Pinpoint the cell where the given text exists, returning its (X, Y) midpoint coordinate. 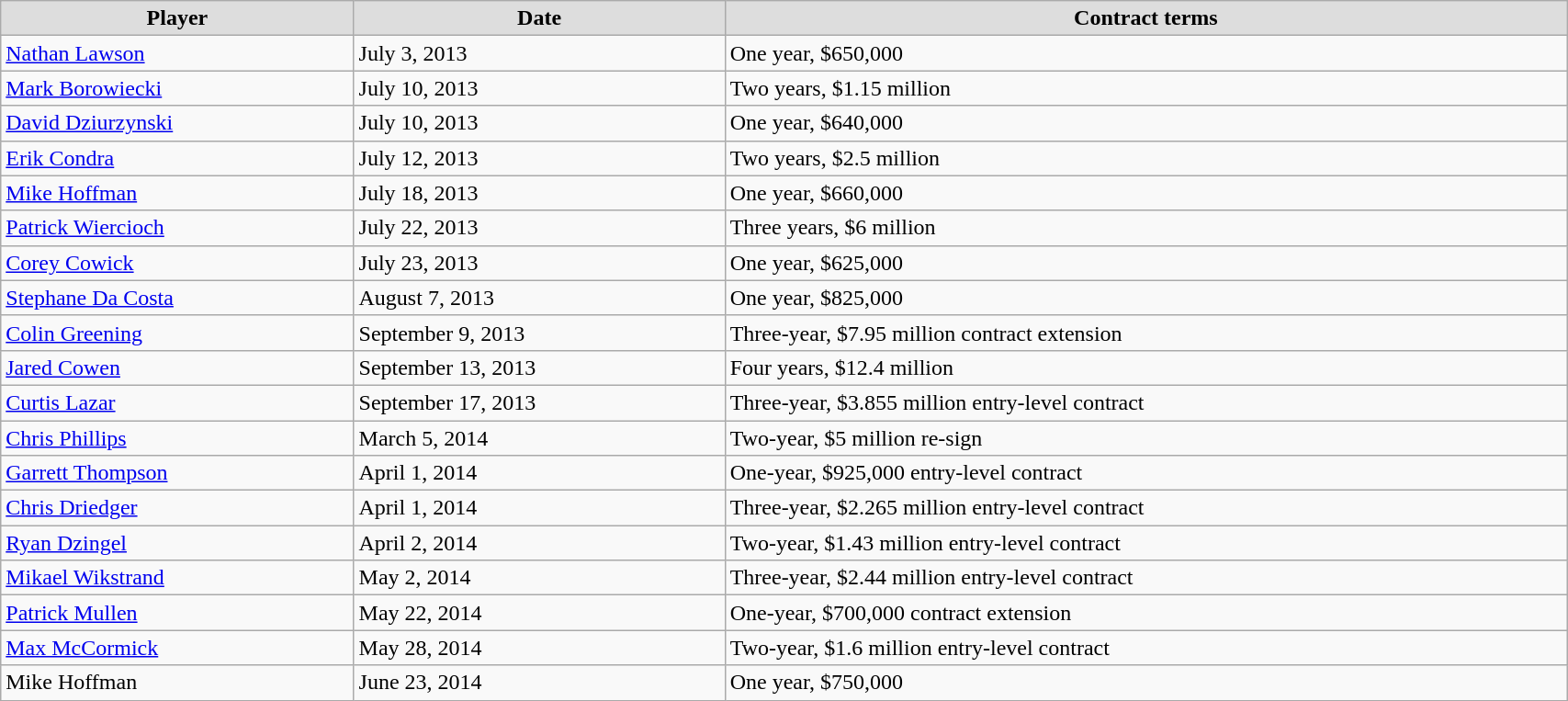
April 2, 2014 (539, 543)
One year, $660,000 (1145, 193)
May 22, 2014 (539, 613)
One year, $625,000 (1145, 263)
Corey Cowick (177, 263)
One year, $640,000 (1145, 123)
Garrett Thompson (177, 473)
September 13, 2013 (539, 367)
Mikael Wikstrand (177, 578)
Chris Phillips (177, 438)
One year, $750,000 (1145, 683)
Two years, $1.15 million (1145, 88)
Patrick Wiercioch (177, 228)
May 28, 2014 (539, 648)
July 23, 2013 (539, 263)
June 23, 2014 (539, 683)
Max McCormick (177, 648)
Erik Condra (177, 158)
Three-year, $3.855 million entry-level contract (1145, 402)
Ryan Dzingel (177, 543)
Two years, $2.5 million (1145, 158)
One year, $825,000 (1145, 298)
Patrick Mullen (177, 613)
August 7, 2013 (539, 298)
Three-year, $2.44 million entry-level contract (1145, 578)
Jared Cowen (177, 367)
Player (177, 18)
July 3, 2013 (539, 53)
July 18, 2013 (539, 193)
September 17, 2013 (539, 402)
May 2, 2014 (539, 578)
Two-year, $1.6 million entry-level contract (1145, 648)
Three-year, $7.95 million contract extension (1145, 333)
Mark Borowiecki (177, 88)
Three-year, $2.265 million entry-level contract (1145, 508)
One year, $650,000 (1145, 53)
David Dziurzynski (177, 123)
Date (539, 18)
Two-year, $5 million re-sign (1145, 438)
Stephane Da Costa (177, 298)
July 22, 2013 (539, 228)
One-year, $925,000 entry-level contract (1145, 473)
Colin Greening (177, 333)
One-year, $700,000 contract extension (1145, 613)
Contract terms (1145, 18)
Three years, $6 million (1145, 228)
September 9, 2013 (539, 333)
July 12, 2013 (539, 158)
Chris Driedger (177, 508)
March 5, 2014 (539, 438)
Four years, $12.4 million (1145, 367)
Curtis Lazar (177, 402)
Nathan Lawson (177, 53)
Two-year, $1.43 million entry-level contract (1145, 543)
